Locate the cell with the specified text and output its [x, y] center coordinate. 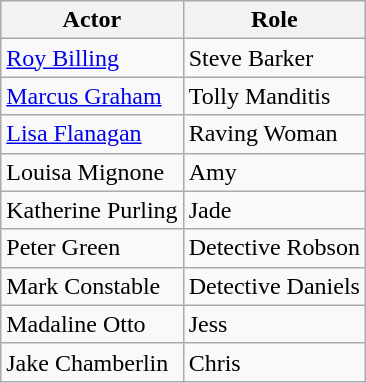
Mark Constable [92, 286]
Chris [274, 362]
Marcus Graham [92, 96]
Tolly Manditis [274, 96]
Detective Robson [274, 248]
Role [274, 20]
Louisa Mignone [92, 172]
Roy Billing [92, 58]
Lisa Flanagan [92, 134]
Peter Green [92, 248]
Detective Daniels [274, 286]
Jade [274, 210]
Jake Chamberlin [92, 362]
Amy [274, 172]
Actor [92, 20]
Katherine Purling [92, 210]
Raving Woman [274, 134]
Steve Barker [274, 58]
Madaline Otto [92, 324]
Jess [274, 324]
